Identify which cell holds the provided text, then report its [X, Y] central coordinate. 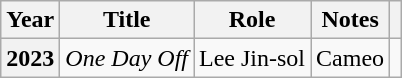
Notes [350, 20]
Year [30, 20]
Role [252, 20]
2023 [30, 58]
Lee Jin-sol [252, 58]
Cameo [350, 58]
Title [127, 20]
One Day Off [127, 58]
